Return (X, Y) of the center of cell containing provided text 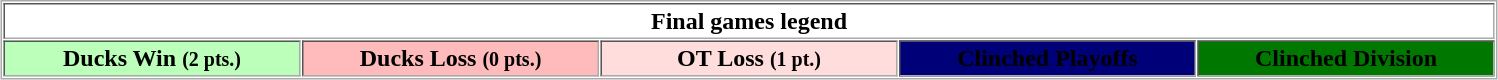
OT Loss (1 pt.) (748, 58)
Final games legend (750, 21)
Clinched Division (1346, 58)
Clinched Playoffs (1048, 58)
Ducks Loss (0 pts.) (450, 58)
Ducks Win (2 pts.) (152, 58)
